Return the (X, Y) coordinate for the center point of the cell that contains the specified text.  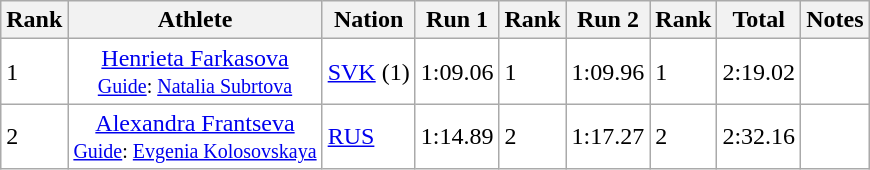
RUS (368, 136)
1:09.06 (457, 72)
Total (759, 20)
Nation (368, 20)
1:09.96 (608, 72)
1:17.27 (608, 136)
Notes (835, 20)
Athlete (195, 20)
Henrieta FarkasovaGuide: Natalia Subrtova (195, 72)
1:14.89 (457, 136)
Run 1 (457, 20)
Alexandra FrantsevaGuide: Evgenia Kolosovskaya (195, 136)
2:32.16 (759, 136)
Run 2 (608, 20)
SVK (1) (368, 72)
2:19.02 (759, 72)
